Provide the [X, Y] coordinate of the cell's center where the given text is located.  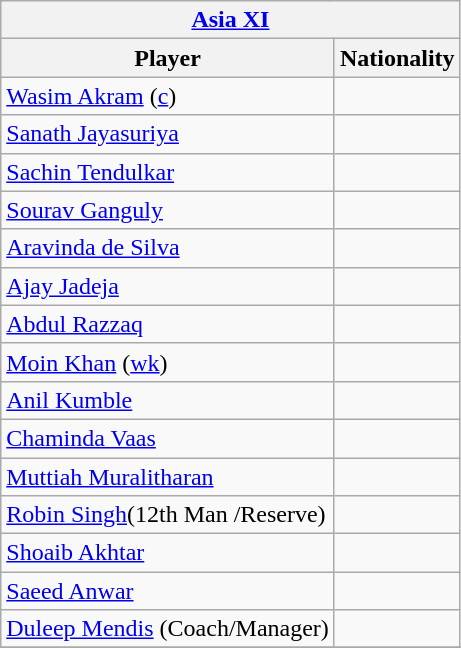
Sanath Jayasuriya [168, 134]
Chaminda Vaas [168, 438]
Shoaib Akhtar [168, 553]
Duleep Mendis (Coach/Manager) [168, 629]
Nationality [397, 58]
Abdul Razzaq [168, 324]
Ajay Jadeja [168, 286]
Saeed Anwar [168, 591]
Wasim Akram (c) [168, 96]
Aravinda de Silva [168, 248]
Asia XI [230, 20]
Player [168, 58]
Anil Kumble [168, 400]
Moin Khan (wk) [168, 362]
Robin Singh(12th Man /Reserve) [168, 515]
Sourav Ganguly [168, 210]
Muttiah Muralitharan [168, 477]
Sachin Tendulkar [168, 172]
